Scan for the cell matching the given text and deliver its (x, y) coordinate at center. 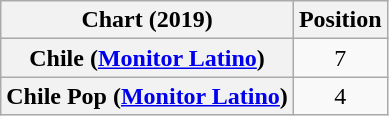
4 (340, 96)
Position (340, 20)
Chile (Monitor Latino) (148, 58)
Chile Pop (Monitor Latino) (148, 96)
7 (340, 58)
Chart (2019) (148, 20)
